Locate the cell with the specified text and output its [x, y] center coordinate. 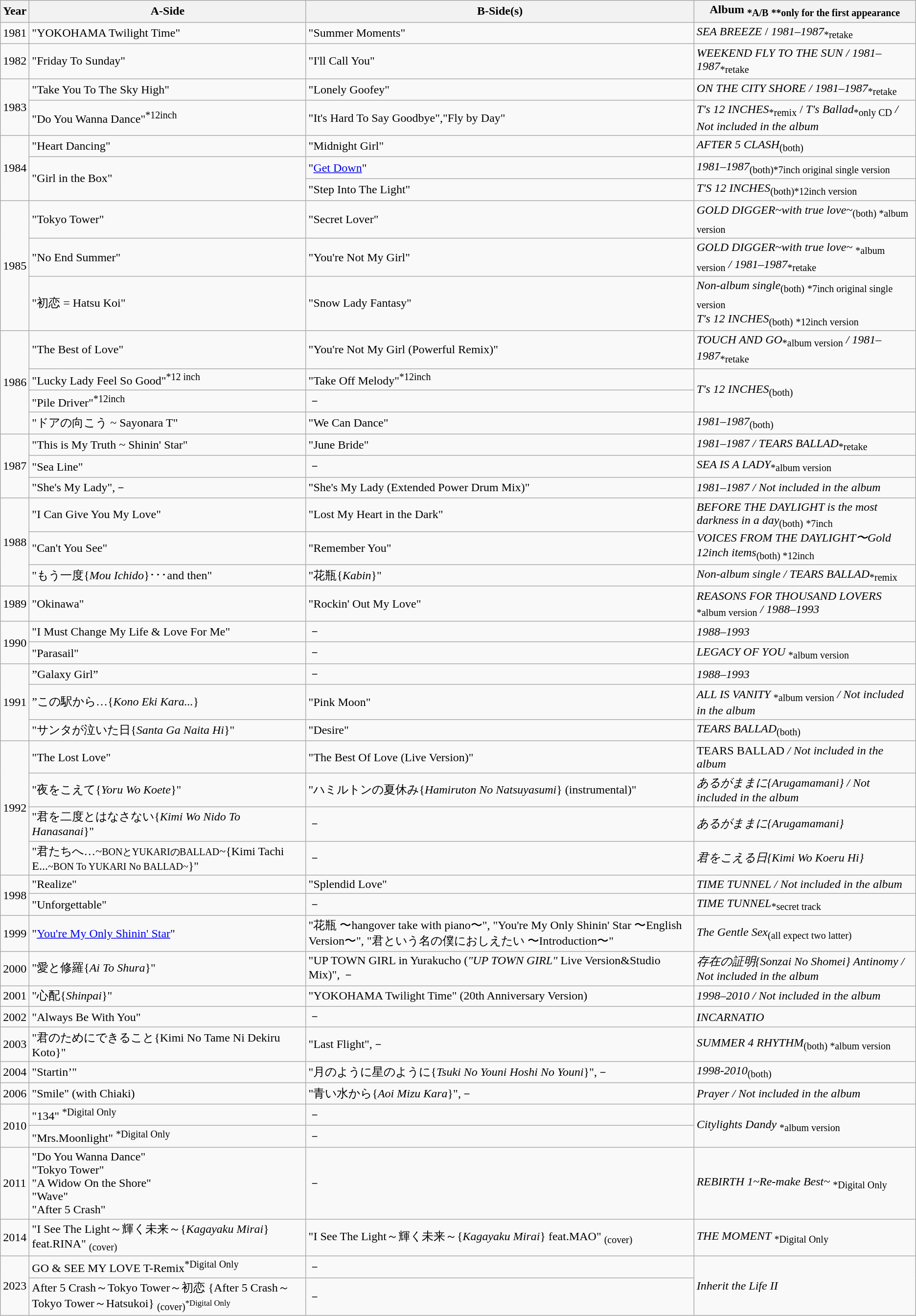
AFTER 5 CLASH(both) [804, 146]
1986 [15, 383]
"Always Be With You" [167, 1017]
2004 [15, 1072]
2014 [15, 1238]
"Summer Moments" [500, 33]
"This is My Truth ~ Shinin' Star" [167, 445]
"花瓶 〜hangover take with piano〜", "You're My Only Shinin' Star 〜English Version〜", "君という名の僕におしえたい 〜Introduction〜" [500, 933]
"Sea Line" [167, 466]
"愛と修羅{Ai To Shura}" [167, 969]
TOUCH AND GO*album version / 1981–1987*retake [804, 350]
"Okinawa" [167, 604]
LEGACY OF YOU *album version [804, 653]
"YOKOHAMA Twilight Time" [167, 33]
B-Side(s) [500, 11]
"The Lost Love" [167, 757]
"Rockin' Out My Love" [500, 604]
After 5 Crash～Tokyo Tower～初恋 {After 5 Crash～Tokyo Tower～Hatsukoi} (cover)*Digital Only [167, 1296]
ON THE CITY SHORE / 1981–1987*retake [804, 90]
1989 [15, 604]
"We Can Dance" [500, 423]
”この駅から…{Kono Eki Kara...} [167, 702]
"You're My Only Shinin' Star" [167, 933]
"Do You Wanna Dance""Tokyo Tower""A Widow On the Shore""Wave""After 5 Crash" [167, 1183]
"君を二度とはなさない{Kimi Wo Nido To Hanasanai}" [167, 824]
"心配{Shinpai}" [167, 996]
Inherit the Life II [804, 1286]
1985 [15, 266]
Album *A/B **only for the first appearance [804, 11]
"I See The Light～輝く未来～{Kagayaku Mirai} feat.RINA" (cover) [167, 1238]
"君たちへ…~BONとYUKARIのBALLAD~{Kimi Tachi E...~BON To YUKARI No BALLAD~}" [167, 858]
"Heart Dancing" [167, 146]
"Get Down" [500, 168]
"She's My Lady (Extended Power Drum Mix)" [500, 487]
"Can't You See" [167, 548]
TEARS BALLAD / Not included in the album [804, 757]
"I'll Call You" [500, 61]
"Desire" [500, 730]
1998–2010 / Not included in the album [804, 996]
1983 [15, 107]
"初恋 = Hatsu Koi" [167, 303]
"サンタが泣いた日{Santa Ga Naita Hi}" [167, 730]
"The Best of Love" [167, 350]
"Tokyo Tower" [167, 220]
SUMMER 4 RHYTHM(both) *album version [804, 1044]
TIME TUNNEL / Not included in the album [804, 885]
A-Side [167, 11]
T's 12 INCHES(both) [804, 390]
ALL IS VANITY *album version / Not included in the album [804, 702]
"Girl in the Box" [167, 179]
"夜をこえて{Yoru Wo Koete}" [167, 790]
THE MOMENT *Digital Only [804, 1238]
The Gentle Sex(all expect two latter) [804, 933]
"She's My Lady",－ [167, 487]
"Mrs.Moonlight" *Digital Only [167, 1137]
"Snow Lady Fantasy" [500, 303]
1999 [15, 933]
"Lonely Goofey" [500, 90]
"Step Into The Light" [500, 189]
SEA IS A LADY*album version [804, 466]
Non-album single(both) *7inch original single versionT's 12 INCHES(both) *12inch version [804, 303]
"Smile" (with Chiaki) [167, 1094]
T's 12 INCHES*remix / T's Ballad*only CD / Not included in the album [804, 117]
2002 [15, 1017]
1990 [15, 643]
SEA BREEZE / 1981–1987*retake [804, 33]
T'S 12 INCHES(both)*12inch version [804, 189]
WEEKEND FLY TO THE SUN / 1981–1987*retake [804, 61]
1981–1987 / Not included in the album [804, 487]
Citylights Dandy *album version [804, 1125]
"You're Not My Girl" [500, 257]
TEARS BALLAD(both) [804, 730]
1992 [15, 808]
"ハミルトンの夏休み{Hamiruton No Natsuyasumi} (instrumental)" [500, 790]
"Unforgettable" [167, 905]
1981 [15, 33]
"ドアの向こう ~ Sayonara T" [167, 423]
2011 [15, 1183]
1981–1987(both)*7inch original single version [804, 168]
Year [15, 11]
"No End Summer" [167, 257]
"I Must Change My Life & Love For Me" [167, 632]
"青い水から{Aoi Mizu Kara}",－ [500, 1094]
REASONS FOR THOUSAND LOVERS *album version / 1988–1993 [804, 604]
"Splendid Love" [500, 885]
あるがままに{Arugamamani} / Not included in the album [804, 790]
"花瓶{Kabin}" [500, 575]
1982 [15, 61]
"June Bride" [500, 445]
2006 [15, 1094]
Prayer / Not included in the album [804, 1094]
"Do You Wanna Dance"*12inch [167, 117]
"UP TOWN GIRL in Yurakucho ("UP TOWN GIRL" Live Version&Studio Mix)", － [500, 969]
"134" *Digital Only [167, 1114]
"月のように星のように{Tsuki No Youni Hoshi No Youni}",－ [500, 1072]
"Pile Driver"*12inch [167, 401]
"YOKOHAMA Twilight Time" (20th Anniversary Version) [500, 996]
1991 [15, 703]
"Pink Moon" [500, 702]
"Parasail" [167, 653]
君をこえる日{Kimi Wo Koeru Hi} [804, 858]
"Realize" [167, 885]
"Startin’" [167, 1072]
"君のためにできること{Kimi No Tame Ni Dekiru Koto}" [167, 1044]
"Lucky Lady Feel So Good"*12 inch [167, 380]
"もう一度{Mou Ichido}･･･and then" [167, 575]
"Take You To The Sky High" [167, 90]
"I Can Give You My Love" [167, 515]
"Midnight Girl" [500, 146]
存在の証明{Sonzai No Shomei} Antinomy / Not included in the album [804, 969]
”Galaxy Girl” [167, 674]
"Last Flight",－ [500, 1044]
INCARNATIO [804, 1017]
2010 [15, 1125]
"The Best Of Love (Live Version)" [500, 757]
1981–1987(both) [804, 423]
1988 [15, 542]
REBIRTH 1~Re-make Best~ *Digital Only [804, 1183]
GOLD DIGGER~with true love~ *album version / 1981–1987*retake [804, 257]
"I See The Light～輝く未来～{Kagayaku Mirai} feat.MAO" (cover) [500, 1238]
2023 [15, 1286]
"Remember You" [500, 548]
"Take Off Melody"*12inch [500, 380]
"Lost My Heart in the Dark" [500, 515]
1998-2010(both) [804, 1072]
2000 [15, 969]
1987 [15, 466]
1998 [15, 895]
1984 [15, 167]
2003 [15, 1044]
1981–1987 / TEARS BALLAD*retake [804, 445]
GO & SEE MY LOVE T-Remix*Digital Only [167, 1267]
"Friday To Sunday" [167, 61]
GOLD DIGGER~with true love~(both) *album version [804, 220]
あるがままに{Arugamamani} [804, 824]
Non-album single / TEARS BALLAD*remix [804, 575]
TIME TUNNEL*secret track [804, 905]
"Secret Lover" [500, 220]
"It's Hard To Say Goodbye","Fly by Day" [500, 117]
2001 [15, 996]
BEFORE THE DAYLIGHT is the most darkness in a day(both) *7inchVOICES FROM THE DAYLIGHT〜Gold 12inch items(both) *12inch [804, 531]
"You're Not My Girl (Powerful Remix)" [500, 350]
